From the cell containing the given text, extract its center point as (X, Y) coordinate. 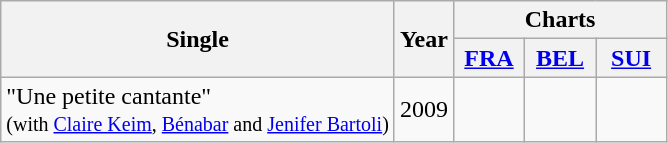
Charts (560, 20)
FRA (488, 58)
Single (198, 39)
"Une petite cantante" (with Claire Keim, Bénabar and Jenifer Bartoli) (198, 110)
BEL (560, 58)
Year (424, 39)
2009 (424, 110)
SUI (632, 58)
